Return [X, Y] of the center of cell containing provided text 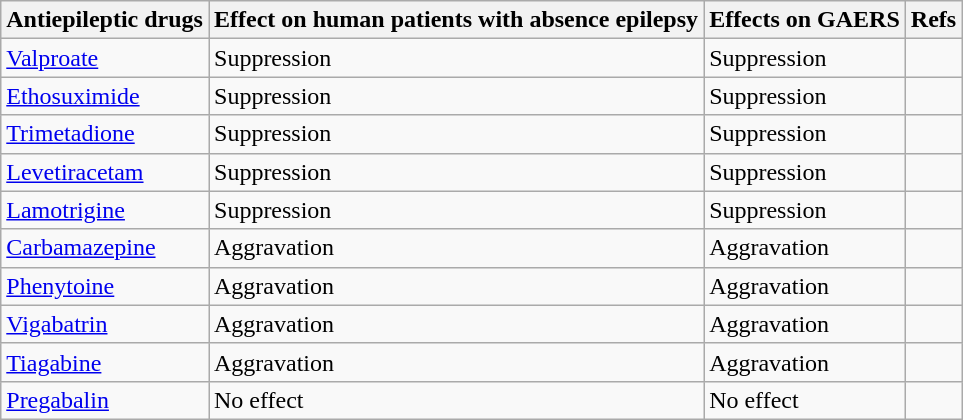
Refs [933, 20]
Ethosuximide [105, 96]
Phenytoine [105, 286]
Vigabatrin [105, 324]
Antiepileptic drugs [105, 20]
Tiagabine [105, 362]
Trimetadione [105, 134]
Valproate [105, 58]
Effects on GAERS [805, 20]
Carbamazepine [105, 248]
Levetiracetam [105, 172]
Lamotrigine [105, 210]
Pregabalin [105, 400]
Effect on human patients with absence epilepsy [456, 20]
